Search for the cell housing the specified text and yield its (X, Y) center coordinate. 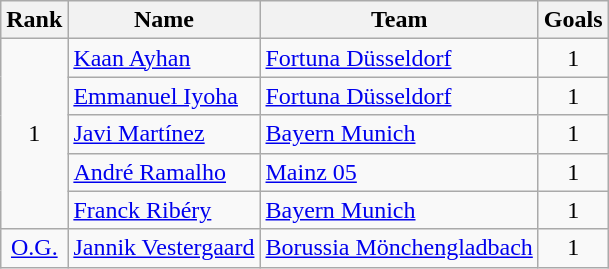
Kaan Ayhan (164, 58)
Emmanuel Iyoha (164, 96)
Team (399, 20)
Goals (573, 20)
Javi Martínez (164, 134)
André Ramalho (164, 172)
Borussia Mönchengladbach (399, 248)
Franck Ribéry (164, 210)
Rank (34, 20)
Mainz 05 (399, 172)
Name (164, 20)
O.G. (34, 248)
Jannik Vestergaard (164, 248)
